Return the (X, Y) coordinate for the center point of the cell that contains the specified text.  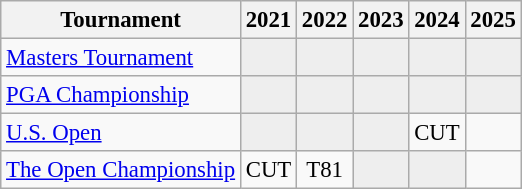
T81 (325, 170)
The Open Championship (121, 170)
2025 (493, 20)
2023 (381, 20)
Masters Tournament (121, 58)
2024 (437, 20)
2022 (325, 20)
U.S. Open (121, 133)
Tournament (121, 20)
2021 (268, 20)
PGA Championship (121, 95)
